From the cell containing the given text, extract its center point as (X, Y) coordinate. 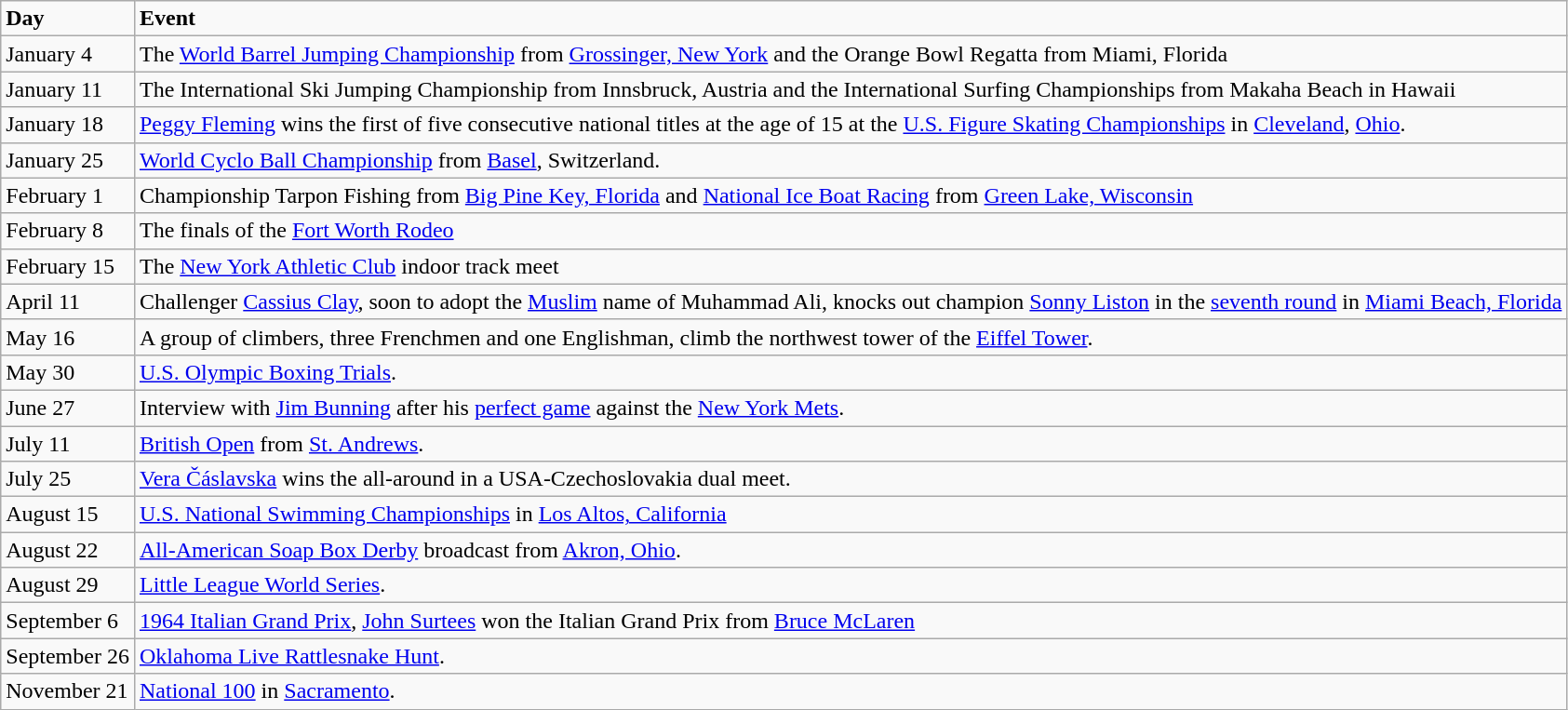
Vera Čáslavska wins the all-around in a USA-Czechoslovakia dual meet. (851, 479)
Peggy Fleming wins the first of five consecutive national titles at the age of 15 at the U.S. Figure Skating Championships in Cleveland, Ohio. (851, 125)
November 21 (68, 691)
A group of climbers, three Frenchmen and one Englishman, climb the northwest tower of the Eiffel Tower. (851, 337)
July 11 (68, 444)
September 6 (68, 621)
The New York Athletic Club indoor track meet (851, 266)
May 30 (68, 372)
World Cyclo Ball Championship from Basel, Switzerland. (851, 160)
January 25 (68, 160)
September 26 (68, 656)
All-American Soap Box Derby broadcast from Akron, Ohio. (851, 550)
August 15 (68, 515)
May 16 (68, 337)
U.S. National Swimming Championships in Los Altos, California (851, 515)
Day (68, 19)
The finals of the Fort Worth Rodeo (851, 231)
Event (851, 19)
January 4 (68, 54)
1964 Italian Grand Prix, John Surtees won the Italian Grand Prix from Bruce McLaren (851, 621)
January 11 (68, 89)
National 100 in Sacramento. (851, 691)
January 18 (68, 125)
April 11 (68, 301)
U.S. Olympic Boxing Trials. (851, 372)
Challenger Cassius Clay, soon to adopt the Muslim name of Muhammad Ali, knocks out champion Sonny Liston in the seventh round in Miami Beach, Florida (851, 301)
February 1 (68, 195)
British Open from St. Andrews. (851, 444)
The International Ski Jumping Championship from Innsbruck, Austria and the International Surfing Championships from Makaha Beach in Hawaii (851, 89)
July 25 (68, 479)
August 29 (68, 585)
Interview with Jim Bunning after his perfect game against the New York Mets. (851, 408)
February 15 (68, 266)
August 22 (68, 550)
The World Barrel Jumping Championship from Grossinger, New York and the Orange Bowl Regatta from Miami, Florida (851, 54)
June 27 (68, 408)
Little League World Series. (851, 585)
February 8 (68, 231)
Oklahoma Live Rattlesnake Hunt. (851, 656)
Championship Tarpon Fishing from Big Pine Key, Florida and National Ice Boat Racing from Green Lake, Wisconsin (851, 195)
